Extract the (x, y) coordinate from the center of the cell holding the provided text.  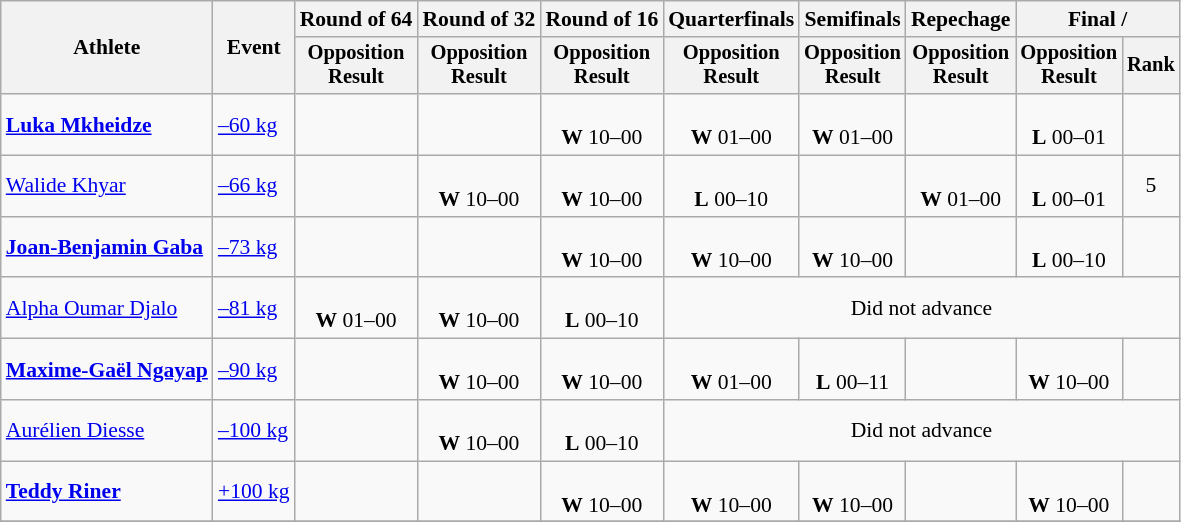
5 (1151, 186)
Luka Mkheidze (107, 124)
Teddy Riner (107, 492)
Walide Khyar (107, 186)
–100 kg (254, 430)
Rank (1151, 66)
Event (254, 48)
Athlete (107, 48)
Final / (1098, 19)
L 00–11 (852, 370)
–73 kg (254, 248)
–66 kg (254, 186)
Round of 32 (478, 19)
Round of 64 (356, 19)
Round of 16 (602, 19)
Semifinals (852, 19)
+100 kg (254, 492)
Alpha Oumar Djalo (107, 308)
–90 kg (254, 370)
Quarterfinals (731, 19)
Aurélien Diesse (107, 430)
Repechage (961, 19)
–81 kg (254, 308)
–60 kg (254, 124)
Maxime-Gaël Ngayap (107, 370)
Joan-Benjamin Gaba (107, 248)
